Scan for the cell matching the given text and deliver its (x, y) coordinate at center. 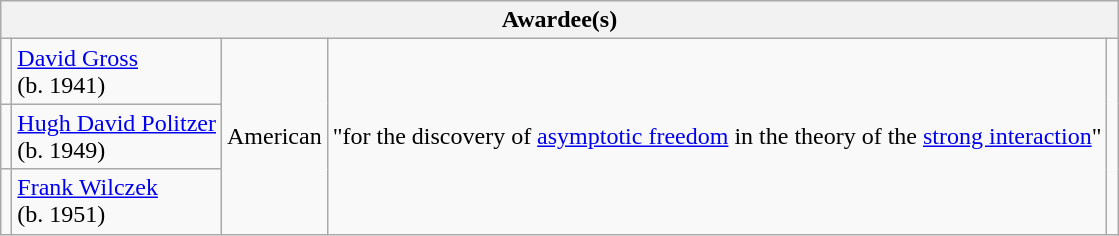
"for the discovery of asymptotic freedom in the theory of the strong interaction" (717, 136)
Frank Wilczek(b. 1951) (117, 202)
Hugh David Politzer(b. 1949) (117, 136)
David Gross(b. 1941) (117, 72)
Awardee(s) (560, 20)
American (275, 136)
